Identify which cell holds the provided text, then report its (X, Y) central coordinate. 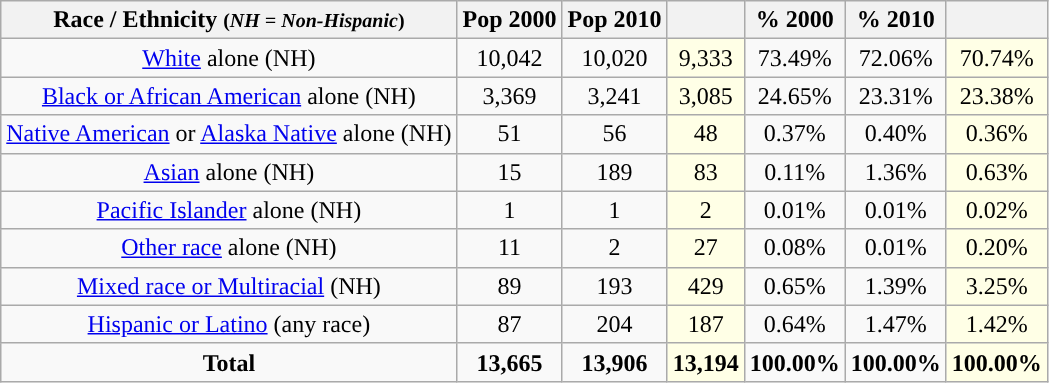
89 (510, 286)
429 (706, 286)
0.37% (794, 134)
23.31% (896, 96)
% 2010 (896, 20)
15 (510, 172)
White alone (NH) (229, 58)
3,369 (510, 96)
Black or African American alone (NH) (229, 96)
1.42% (996, 324)
51 (510, 134)
10,020 (614, 58)
87 (510, 324)
Pop 2000 (510, 20)
13,665 (510, 362)
1.47% (896, 324)
Mixed race or Multiracial (NH) (229, 286)
3,241 (614, 96)
73.49% (794, 58)
70.74% (996, 58)
Native American or Alaska Native alone (NH) (229, 134)
204 (614, 324)
23.38% (996, 96)
193 (614, 286)
48 (706, 134)
Pop 2010 (614, 20)
Asian alone (NH) (229, 172)
0.02% (996, 210)
% 2000 (794, 20)
Race / Ethnicity (NH = Non-Hispanic) (229, 20)
189 (614, 172)
27 (706, 248)
Other race alone (NH) (229, 248)
13,194 (706, 362)
0.40% (896, 134)
187 (706, 324)
0.36% (996, 134)
Pacific Islander alone (NH) (229, 210)
9,333 (706, 58)
0.08% (794, 248)
11 (510, 248)
Hispanic or Latino (any race) (229, 324)
56 (614, 134)
0.11% (794, 172)
83 (706, 172)
0.20% (996, 248)
3.25% (996, 286)
0.64% (794, 324)
13,906 (614, 362)
0.63% (996, 172)
Total (229, 362)
10,042 (510, 58)
72.06% (896, 58)
1.36% (896, 172)
24.65% (794, 96)
3,085 (706, 96)
1.39% (896, 286)
0.65% (794, 286)
